Identify which cell holds the provided text, then report its [X, Y] central coordinate. 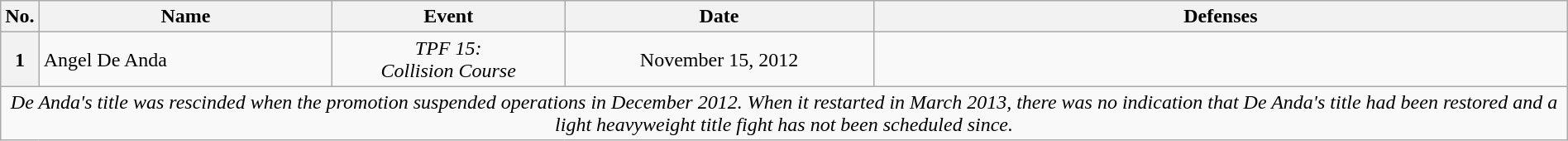
1 [20, 60]
TPF 15: Collision Course [448, 60]
Event [448, 17]
No. [20, 17]
Date [719, 17]
Name [185, 17]
Angel De Anda [185, 60]
November 15, 2012 [719, 60]
Defenses [1221, 17]
